Output the [x, y] coordinate of the center of the cell containing the given text.  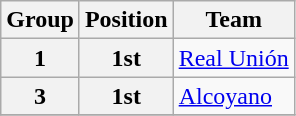
Alcoyano [234, 96]
Team [234, 20]
1 [40, 58]
Real Unión [234, 58]
Position [126, 20]
3 [40, 96]
Group [40, 20]
